Capture the cell that displays the provided text and extract its [x, y] central coordinate. 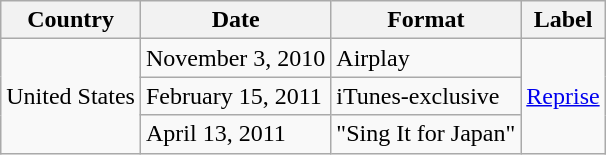
April 13, 2011 [235, 134]
Country [71, 20]
iTunes-exclusive [426, 96]
"Sing It for Japan" [426, 134]
Airplay [426, 58]
Reprise [563, 96]
November 3, 2010 [235, 58]
Date [235, 20]
United States [71, 96]
February 15, 2011 [235, 96]
Label [563, 20]
Format [426, 20]
